Search for the cell housing the specified text and yield its (x, y) center coordinate. 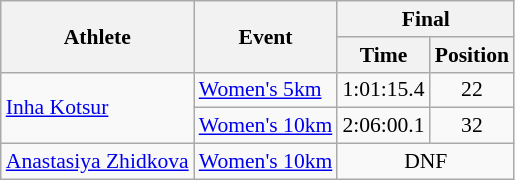
Event (266, 36)
Final (426, 19)
DNF (426, 162)
2:06:00.1 (383, 126)
Women's 5km (266, 90)
22 (472, 90)
32 (472, 126)
Athlete (98, 36)
Time (383, 55)
Inha Kotsur (98, 108)
1:01:15.4 (383, 90)
Position (472, 55)
Anastasiya Zhidkova (98, 162)
